Detect which cell encompasses the target text, then output its (X, Y) center coordinate. 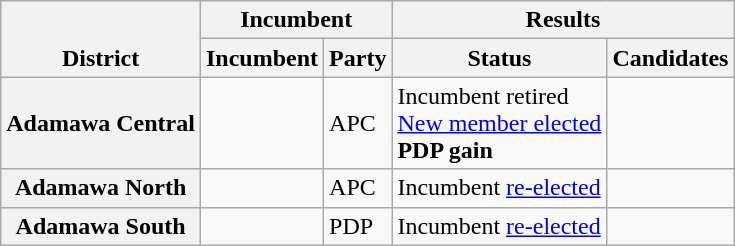
Adamawa Central (101, 123)
Adamawa North (101, 188)
Adamawa South (101, 226)
Candidates (670, 58)
PDP (358, 226)
Incumbent retiredNew member electedPDP gain (500, 123)
Party (358, 58)
Results (563, 20)
Status (500, 58)
District (101, 39)
